Pinpoint the cell where the given text exists, returning its [X, Y] midpoint coordinate. 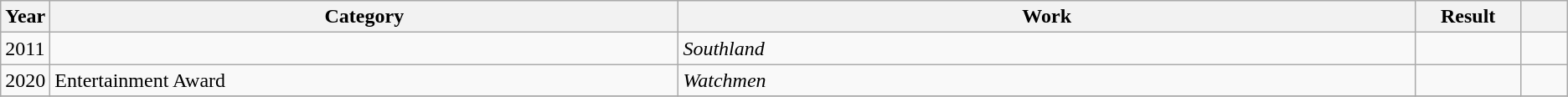
Category [364, 17]
Work [1047, 17]
Year [25, 17]
2011 [25, 48]
Southland [1047, 48]
Result [1467, 17]
2020 [25, 80]
Entertainment Award [364, 80]
Watchmen [1047, 80]
